Provide the (X, Y) coordinate of the cell's center where the given text is located.  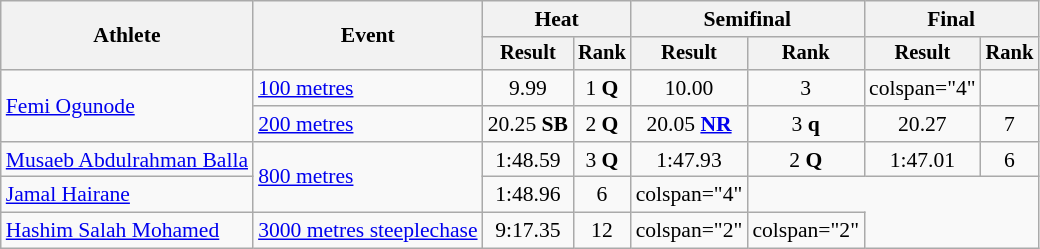
100 metres (368, 88)
20.25 SB (528, 124)
1 Q (602, 88)
3 q (806, 124)
Jamal Hairane (127, 195)
1:48.96 (528, 195)
Final (951, 19)
Femi Ogunode (127, 106)
7 (1010, 124)
12 (602, 231)
Event (368, 36)
10.00 (690, 88)
Musaeb Abdulrahman Balla (127, 160)
3000 metres steeplechase (368, 231)
1:47.93 (690, 160)
200 metres (368, 124)
3 Q (602, 160)
1:47.01 (922, 160)
Athlete (127, 36)
9:17.35 (528, 231)
3 (806, 88)
20.27 (922, 124)
Heat (557, 19)
9.99 (528, 88)
Hashim Salah Mohamed (127, 231)
Semifinal (748, 19)
20.05 NR (690, 124)
800 metres (368, 178)
1:48.59 (528, 160)
